Pinpoint the cell where the given text exists, returning its [X, Y] midpoint coordinate. 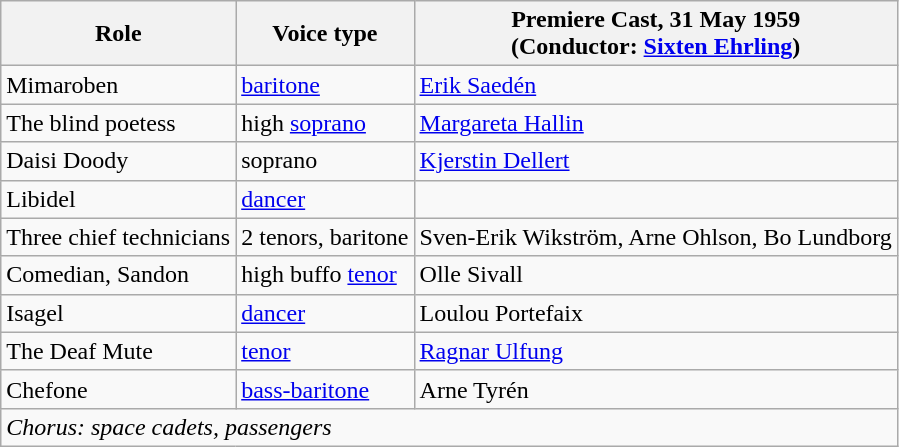
Comedian, Sandon [118, 275]
2 tenors, baritone [325, 237]
Ragnar Ulfung [656, 351]
bass-baritone [325, 389]
Mimaroben [118, 85]
Libidel [118, 199]
Premiere Cast, 31 May 1959(Conductor: Sixten Ehrling) [656, 34]
Arne Tyrén [656, 389]
Erik Saedén [656, 85]
Voice type [325, 34]
Role [118, 34]
Daisi Doody [118, 161]
high buffo tenor [325, 275]
baritone [325, 85]
high soprano [325, 123]
Sven-Erik Wikström, Arne Ohlson, Bo Lundborg [656, 237]
Chorus: space cadets, passengers [449, 427]
tenor [325, 351]
Loulou Portefaix [656, 313]
The blind poetess [118, 123]
Three chief technicians [118, 237]
Kjerstin Dellert [656, 161]
Isagel [118, 313]
Chefone [118, 389]
Margareta Hallin [656, 123]
The Deaf Mute [118, 351]
soprano [325, 161]
Olle Sivall [656, 275]
